Identify which cell holds the provided text, then report its (X, Y) central coordinate. 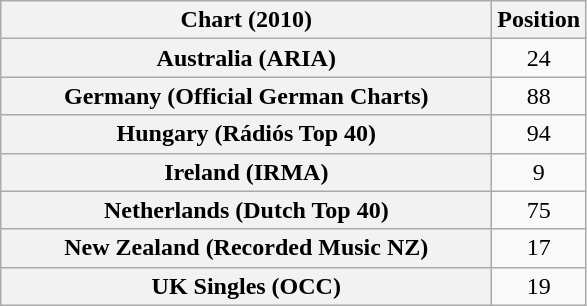
94 (539, 134)
88 (539, 96)
Position (539, 20)
19 (539, 286)
New Zealand (Recorded Music NZ) (246, 248)
Netherlands (Dutch Top 40) (246, 210)
75 (539, 210)
Hungary (Rádiós Top 40) (246, 134)
Germany (Official German Charts) (246, 96)
Australia (ARIA) (246, 58)
Chart (2010) (246, 20)
17 (539, 248)
9 (539, 172)
UK Singles (OCC) (246, 286)
24 (539, 58)
Ireland (IRMA) (246, 172)
